Determine the [X, Y] coordinate at the center of the cell enclosing the given text.  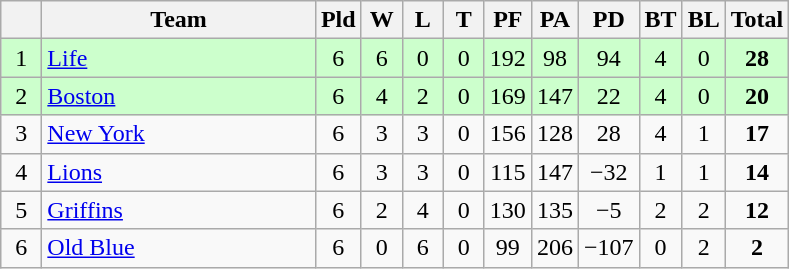
Lions [179, 172]
Pld [338, 20]
17 [757, 134]
Boston [179, 96]
206 [554, 248]
−107 [608, 248]
115 [508, 172]
New York [179, 134]
PA [554, 20]
L [422, 20]
156 [508, 134]
169 [508, 96]
135 [554, 210]
192 [508, 58]
12 [757, 210]
Total [757, 20]
PD [608, 20]
98 [554, 58]
Old Blue [179, 248]
14 [757, 172]
22 [608, 96]
94 [608, 58]
99 [508, 248]
BL [704, 20]
T [464, 20]
128 [554, 134]
BT [660, 20]
W [382, 20]
−32 [608, 172]
PF [508, 20]
Team [179, 20]
130 [508, 210]
−5 [608, 210]
5 [22, 210]
Griffins [179, 210]
Life [179, 58]
20 [757, 96]
